Provide the (X, Y) coordinate of the cell's center where the given text is located.  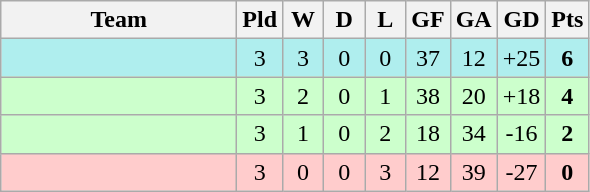
Pld (260, 20)
34 (474, 134)
18 (428, 134)
39 (474, 172)
+18 (522, 96)
-27 (522, 172)
GD (522, 20)
GA (474, 20)
D (344, 20)
W (304, 20)
Team (119, 20)
-16 (522, 134)
6 (568, 58)
38 (428, 96)
L (386, 20)
GF (428, 20)
20 (474, 96)
Pts (568, 20)
37 (428, 58)
4 (568, 96)
+25 (522, 58)
